Pinpoint the cell where the given text exists, returning its (X, Y) midpoint coordinate. 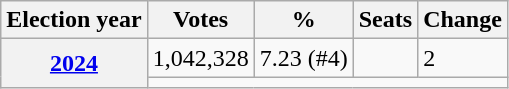
% (304, 20)
Change (463, 20)
Seats (385, 20)
2024 (74, 64)
2 (463, 58)
1,042,328 (200, 58)
Election year (74, 20)
7.23 (#4) (304, 58)
Votes (200, 20)
